Capture the cell that displays the provided text and extract its (x, y) central coordinate. 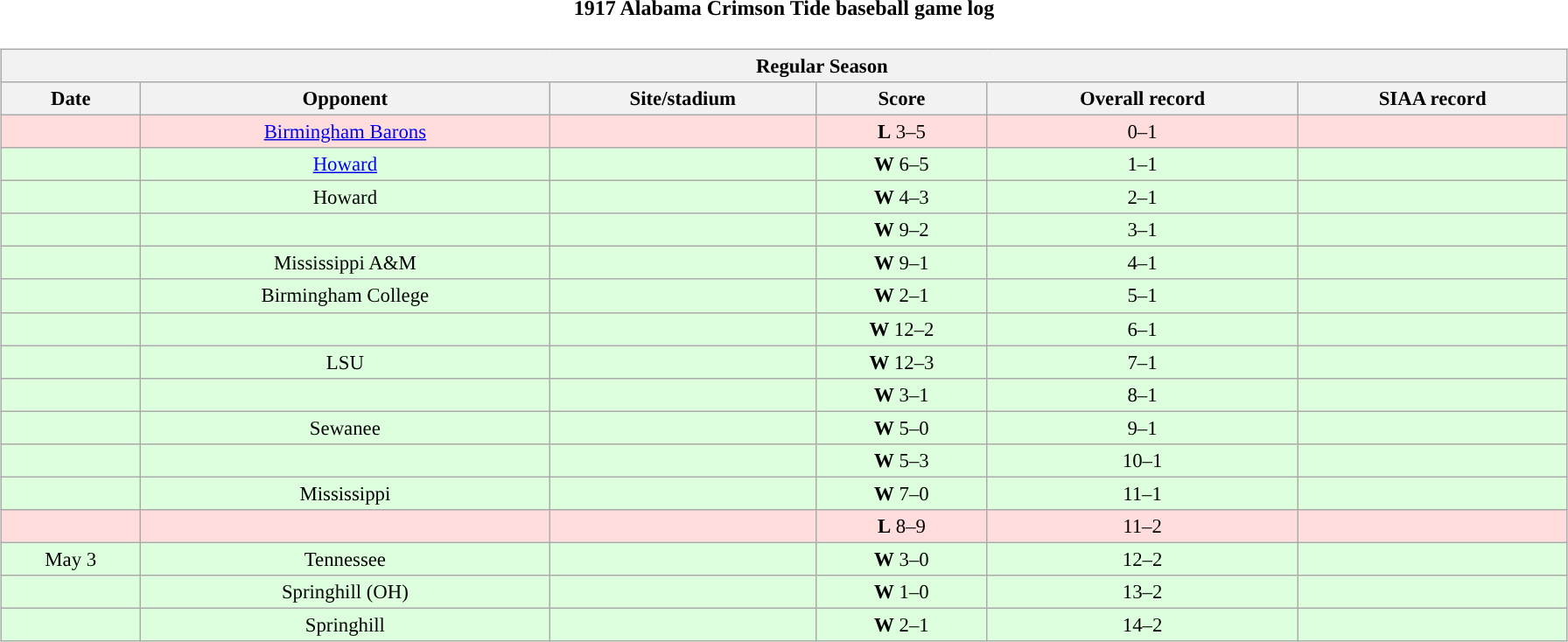
Sewanee (345, 428)
Overall record (1143, 99)
Springhill (345, 625)
LSU (345, 362)
W 5–0 (901, 428)
Springhill (OH) (345, 592)
2–1 (1143, 198)
W 7–0 (901, 493)
W 9–1 (901, 263)
L 8–9 (901, 527)
0–1 (1143, 131)
Site/stadium (682, 99)
W 3–0 (901, 559)
W 5–3 (901, 460)
May 3 (71, 559)
12–2 (1143, 559)
Mississippi (345, 493)
Tennessee (345, 559)
Date (71, 99)
W 9–2 (901, 230)
3–1 (1143, 230)
W 3–1 (901, 394)
9–1 (1143, 428)
W 12–3 (901, 362)
13–2 (1143, 592)
7–1 (1143, 362)
5–1 (1143, 296)
W 1–0 (901, 592)
W 12–2 (901, 329)
4–1 (1143, 263)
Birmingham Barons (345, 131)
Opponent (345, 99)
11–1 (1143, 493)
Birmingham College (345, 296)
11–2 (1143, 527)
1–1 (1143, 164)
Score (901, 99)
W 6–5 (901, 164)
Mississippi A&M (345, 263)
SIAA record (1432, 99)
L 3–5 (901, 131)
Regular Season (784, 66)
6–1 (1143, 329)
W 4–3 (901, 198)
8–1 (1143, 394)
14–2 (1143, 625)
10–1 (1143, 460)
